Scan for the cell matching the given text and deliver its [X, Y] coordinate at center. 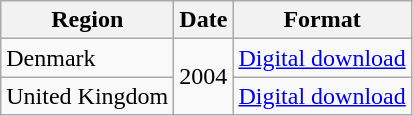
Region [88, 20]
2004 [204, 77]
Format [322, 20]
United Kingdom [88, 96]
Date [204, 20]
Denmark [88, 58]
